Scan for the cell matching the given text and deliver its [x, y] coordinate at center. 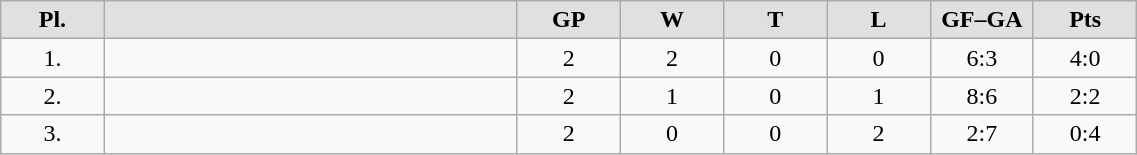
2. [52, 96]
T [776, 20]
8:6 [982, 96]
2:7 [982, 134]
GF–GA [982, 20]
Pts [1084, 20]
W [672, 20]
4:0 [1084, 58]
L [878, 20]
0:4 [1084, 134]
GP [568, 20]
3. [52, 134]
1. [52, 58]
6:3 [982, 58]
Pl. [52, 20]
2:2 [1084, 96]
